Determine the [x, y] coordinate at the center of the cell enclosing the given text.  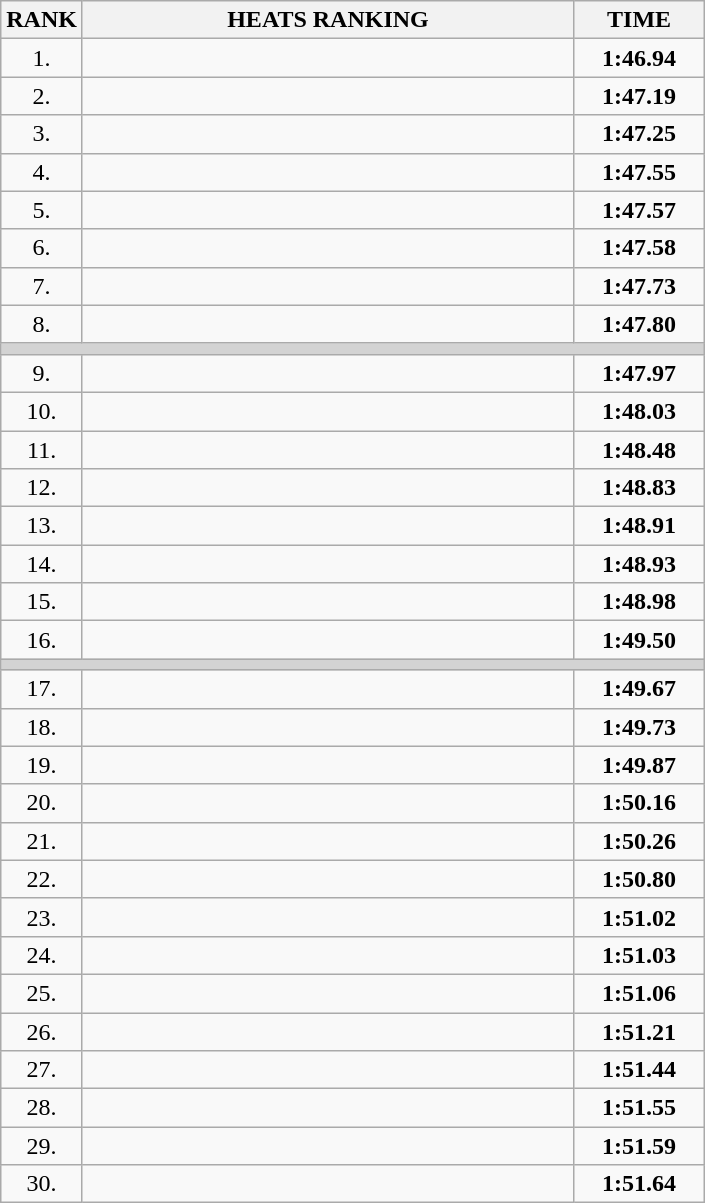
1:51.06 [640, 993]
14. [42, 564]
1:48.03 [640, 411]
22. [42, 879]
16. [42, 640]
15. [42, 602]
1:47.97 [640, 373]
1:50.80 [640, 879]
5. [42, 210]
HEATS RANKING [328, 20]
2. [42, 96]
1:48.91 [640, 526]
TIME [640, 20]
11. [42, 449]
1:48.93 [640, 564]
1:47.19 [640, 96]
13. [42, 526]
1:47.25 [640, 134]
12. [42, 488]
24. [42, 955]
RANK [42, 20]
1:46.94 [640, 58]
1:47.55 [640, 172]
1:48.48 [640, 449]
1. [42, 58]
1:50.26 [640, 841]
7. [42, 286]
18. [42, 727]
28. [42, 1108]
1:49.67 [640, 689]
1:47.58 [640, 248]
8. [42, 324]
26. [42, 1031]
1:51.03 [640, 955]
27. [42, 1070]
29. [42, 1146]
1:51.64 [640, 1184]
19. [42, 765]
4. [42, 172]
1:51.55 [640, 1108]
6. [42, 248]
3. [42, 134]
9. [42, 373]
1:50.16 [640, 803]
23. [42, 917]
1:49.50 [640, 640]
1:48.83 [640, 488]
1:47.57 [640, 210]
1:51.02 [640, 917]
1:47.80 [640, 324]
17. [42, 689]
20. [42, 803]
1:51.21 [640, 1031]
1:47.73 [640, 286]
1:49.73 [640, 727]
25. [42, 993]
1:51.59 [640, 1146]
10. [42, 411]
1:48.98 [640, 602]
21. [42, 841]
1:49.87 [640, 765]
30. [42, 1184]
1:51.44 [640, 1070]
